Search for the cell housing the specified text and yield its [x, y] center coordinate. 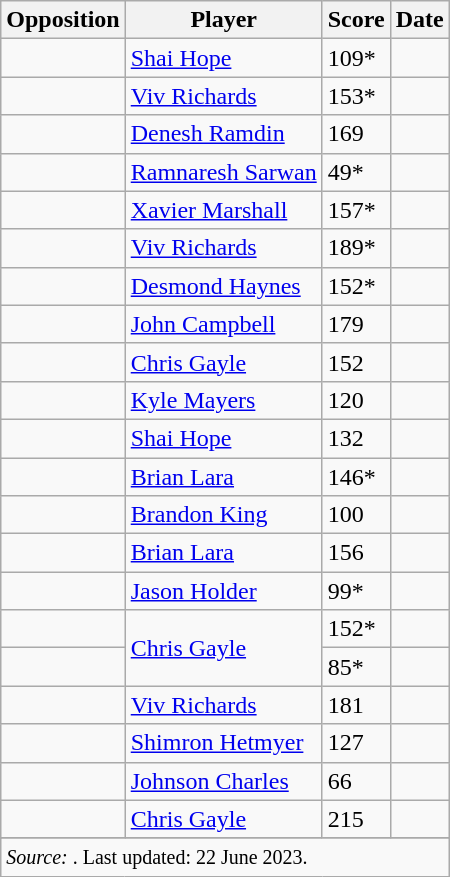
Player [224, 20]
Jason Holder [224, 591]
152 [356, 362]
99* [356, 591]
Opposition [63, 20]
120 [356, 400]
153* [356, 96]
Kyle Mayers [224, 400]
127 [356, 743]
Denesh Ramdin [224, 134]
Desmond Haynes [224, 286]
Brandon King [224, 515]
146* [356, 477]
189* [356, 248]
Johnson Charles [224, 781]
John Campbell [224, 324]
156 [356, 553]
Source: . Last updated: 22 June 2023. [225, 857]
169 [356, 134]
109* [356, 58]
49* [356, 172]
Shimron Hetmyer [224, 743]
215 [356, 819]
85* [356, 667]
Score [356, 20]
Xavier Marshall [224, 210]
66 [356, 781]
132 [356, 438]
157* [356, 210]
181 [356, 705]
179 [356, 324]
Ramnaresh Sarwan [224, 172]
100 [356, 515]
Date [420, 20]
